Identify which cell holds the provided text, then report its [x, y] central coordinate. 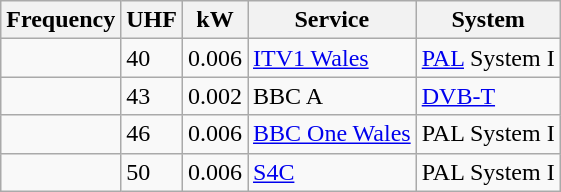
43 [152, 96]
Service [332, 20]
BBC A [332, 96]
kW [214, 20]
Frequency [61, 20]
S4C [332, 172]
UHF [152, 20]
50 [152, 172]
System [488, 20]
46 [152, 134]
DVB-T [488, 96]
ITV1 Wales [332, 58]
BBC One Wales [332, 134]
40 [152, 58]
0.002 [214, 96]
